Return the [X, Y] coordinate for the center point of the cell that contains the specified text.  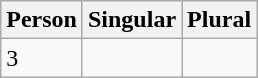
Plural [220, 20]
3 [42, 58]
Person [42, 20]
Singular [132, 20]
